Scan for the cell matching the given text and deliver its [x, y] coordinate at center. 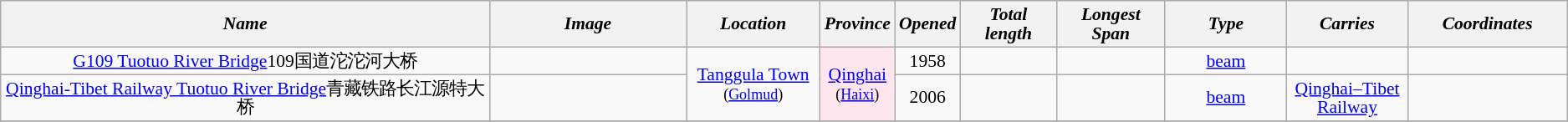
Tanggula Town(Golmud) [753, 84]
Qinghai(Haixi) [858, 84]
Opened [927, 24]
Location [753, 24]
Qinghai–Tibet Railway [1346, 98]
Image [587, 24]
Type [1226, 24]
2006 [927, 98]
Province [858, 24]
Carries [1346, 24]
1958 [927, 62]
G109 Tuotuo River Bridge109国道沱沱河大桥 [246, 62]
Name [246, 24]
Total length [1009, 24]
Coordinates [1488, 24]
Qinghai-Tibet Railway Tuotuo River Bridge青藏铁路长江源特大桥 [246, 98]
Longest Span [1111, 24]
